Search for the cell housing the specified text and yield its [x, y] center coordinate. 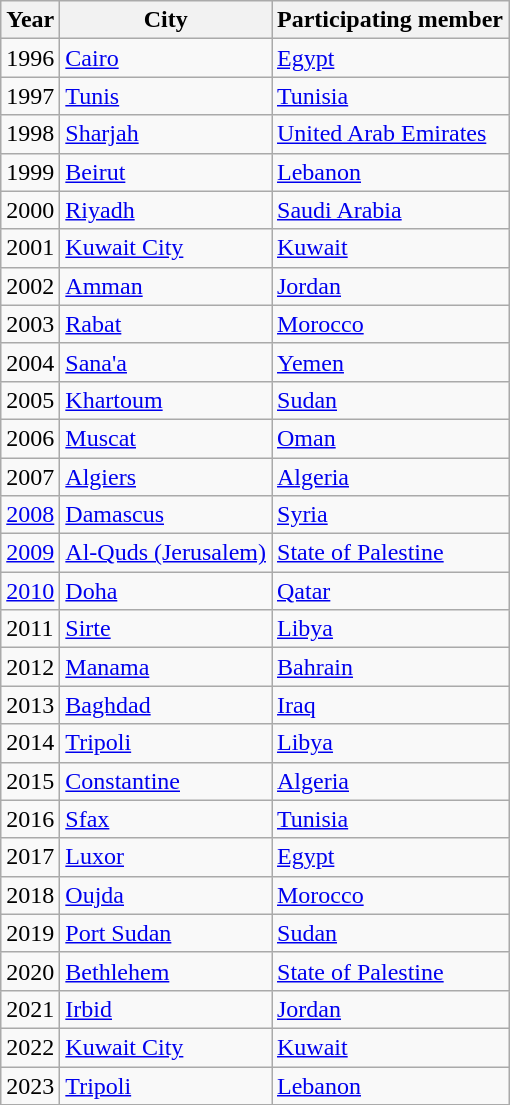
Bethlehem [166, 971]
2004 [30, 362]
Cairo [166, 58]
Bahrain [390, 667]
Baghdad [166, 705]
Damascus [166, 515]
Sharjah [166, 134]
2015 [30, 781]
2007 [30, 477]
1999 [30, 172]
Qatar [390, 591]
Yemen [390, 362]
2011 [30, 629]
2005 [30, 400]
Tunis [166, 96]
Year [30, 20]
1996 [30, 58]
City [166, 20]
2003 [30, 324]
Manama [166, 667]
2018 [30, 895]
Irbid [166, 1009]
Oujda [166, 895]
2009 [30, 553]
Al-Quds (Jerusalem) [166, 553]
2001 [30, 248]
2010 [30, 591]
Rabat [166, 324]
2008 [30, 515]
Sirte [166, 629]
United Arab Emirates [390, 134]
2022 [30, 1047]
Port Sudan [166, 933]
2017 [30, 857]
2000 [30, 210]
Syria [390, 515]
2006 [30, 438]
Muscat [166, 438]
Constantine [166, 781]
Participating member [390, 20]
Amman [166, 286]
Algiers [166, 477]
2020 [30, 971]
Oman [390, 438]
Saudi Arabia [390, 210]
2012 [30, 667]
Beirut [166, 172]
2019 [30, 933]
Khartoum [166, 400]
Sana'a [166, 362]
1997 [30, 96]
2023 [30, 1085]
2014 [30, 743]
Iraq [390, 705]
Riyadh [166, 210]
Luxor [166, 857]
1998 [30, 134]
2021 [30, 1009]
2016 [30, 819]
2013 [30, 705]
Doha [166, 591]
Sfax [166, 819]
2002 [30, 286]
